Identify which cell holds the provided text, then report its [X, Y] central coordinate. 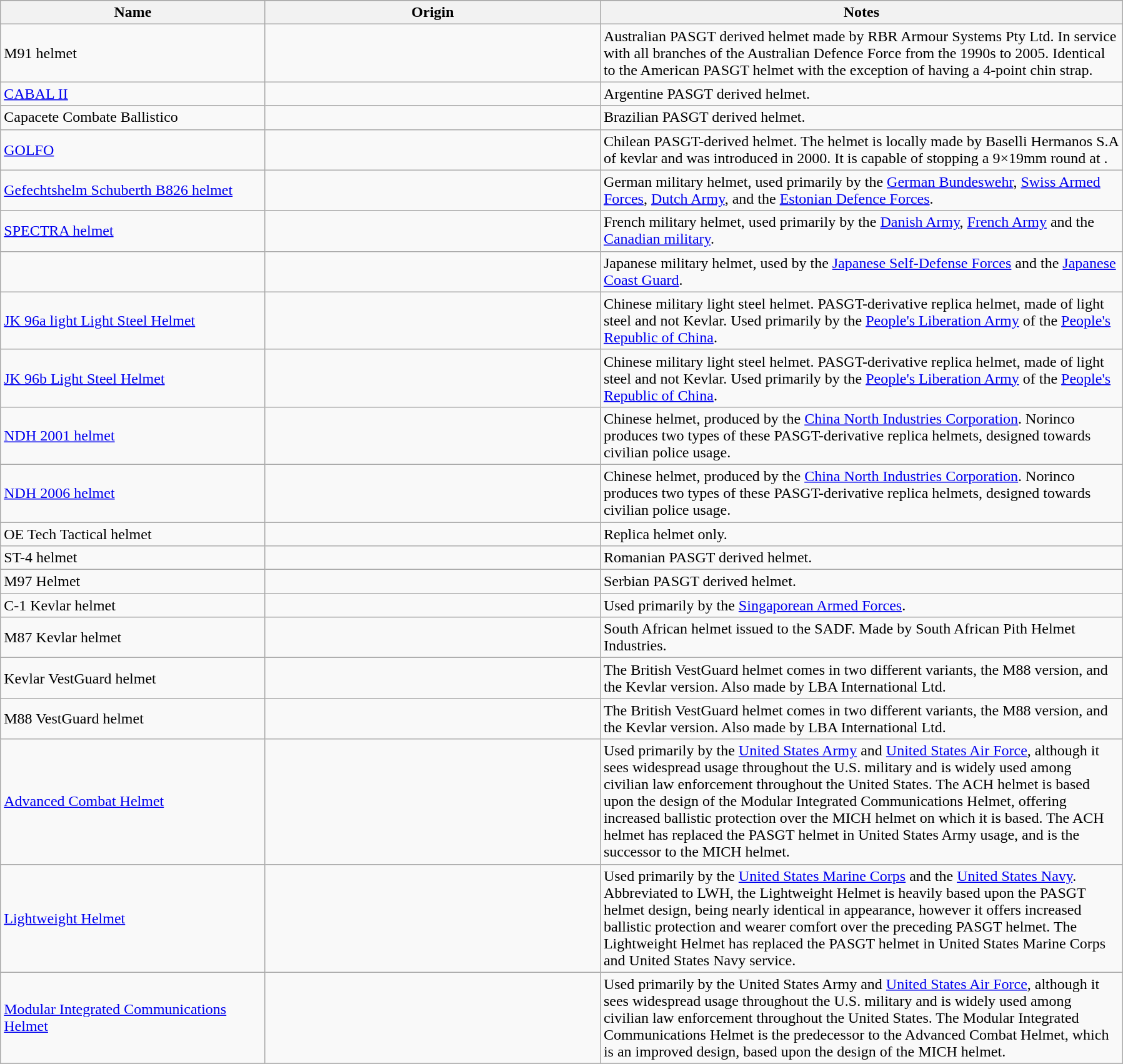
Argentine PASGT derived helmet. [861, 94]
M87 Kevlar helmet [133, 637]
Modular Integrated Communications Helmet [133, 1018]
NDH 2006 helmet [133, 493]
Japanese military helmet, used by the Japanese Self-Defense Forces and the Japanese Coast Guard. [861, 271]
Romanian PASGT derived helmet. [861, 558]
Used primarily by the Singaporean Armed Forces. [861, 605]
Kevlar VestGuard helmet [133, 679]
C-1 Kevlar helmet [133, 605]
GOLFO [133, 150]
M97 Helmet [133, 582]
JK 96b Light Steel Helmet [133, 378]
SPECTRA helmet [133, 231]
M88 VestGuard helmet [133, 718]
Brazilian PASGT derived helmet. [861, 117]
Advanced Combat Helmet [133, 802]
Lightweight Helmet [133, 918]
NDH 2001 helmet [133, 435]
French military helmet, used primarily by the Danish Army, French Army and the Canadian military. [861, 231]
ST-4 helmet [133, 558]
CABAL II [133, 94]
Replica helmet only. [861, 534]
Gefechtshelm Schuberth B826 helmet [133, 190]
Origin [432, 12]
M91 helmet [133, 53]
Notes [861, 12]
Serbian PASGT derived helmet. [861, 582]
OE Tech Tactical helmet [133, 534]
South African helmet issued to the SADF. Made by South African Pith Helmet Industries. [861, 637]
JK 96a light Light Steel Helmet [133, 321]
Name [133, 12]
Capacete Combate Ballistico [133, 117]
German military helmet, used primarily by the German Bundeswehr, Swiss Armed Forces, Dutch Army, and the Estonian Defence Forces. [861, 190]
